Locate the cell with the specified text and output its [X, Y] center coordinate. 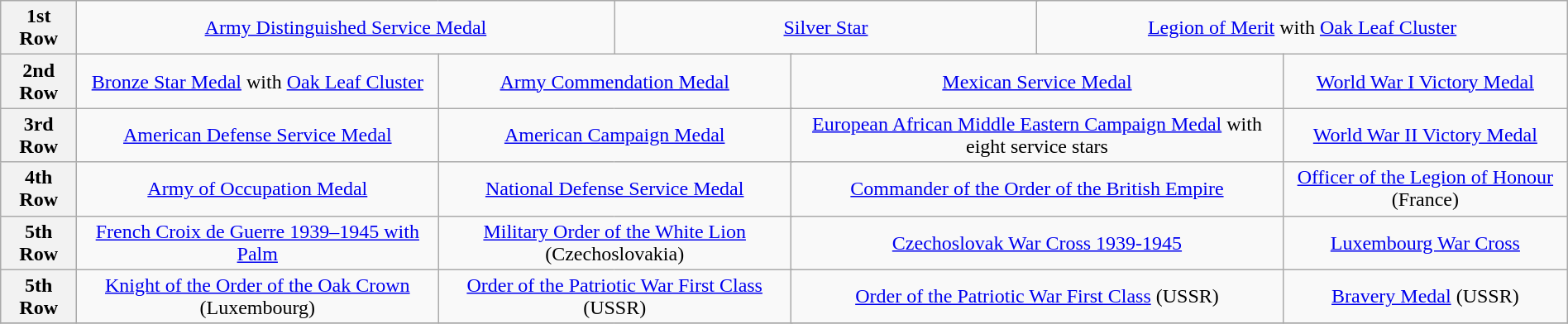
Legion of Merit with Oak Leaf Cluster [1302, 28]
American Defense Service Medal [258, 136]
Silver Star [825, 28]
Czechoslovak War Cross 1939-1945 [1037, 243]
Knight of the Order of the Oak Crown (Luxembourg) [258, 296]
World War I Victory Medal [1425, 81]
World War II Victory Medal [1425, 136]
American Campaign Medal [615, 136]
4th Row [39, 188]
Bronze Star Medal with Oak Leaf Cluster [258, 81]
Military Order of the White Lion (Czechoslovakia) [615, 243]
Army of Occupation Medal [258, 188]
2nd Row [39, 81]
European African Middle Eastern Campaign Medal with eight service stars [1037, 136]
National Defense Service Medal [615, 188]
French Croix de Guerre 1939–1945 with Palm [258, 243]
Mexican Service Medal [1037, 81]
Luxembourg War Cross [1425, 243]
Bravery Medal (USSR) [1425, 296]
Army Commendation Medal [615, 81]
3rd Row [39, 136]
Officer of the Legion of Honour (France) [1425, 188]
1st Row [39, 28]
Commander of the Order of the British Empire [1037, 188]
Army Distinguished Service Medal [346, 28]
